For the text-containing cell, return its midpoint in [x, y] coordinate format. 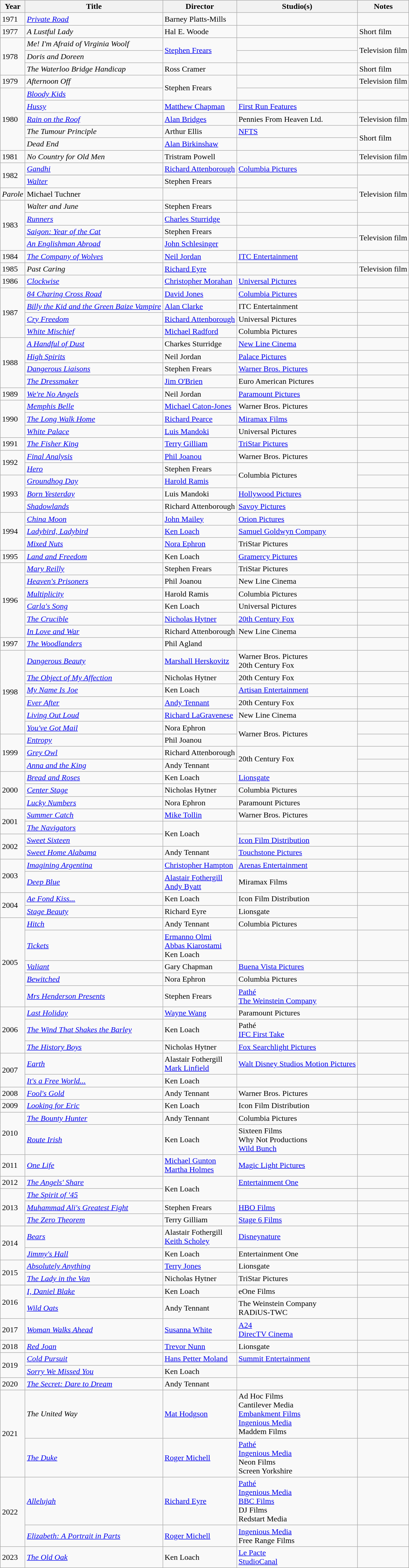
Carla's Song [94, 606]
Center Stage [94, 790]
Terry Jones [200, 1266]
Richard Pearce [200, 419]
Allelujah [94, 1501]
Looking for Eric [94, 1106]
Title [94, 7]
Stage Beauty [94, 911]
Imagining Argentina [94, 865]
Gandhi [94, 169]
HBO Films [297, 1207]
1978 [12, 56]
The Crucible [94, 619]
2019 [12, 1365]
eOne Films [297, 1291]
1985 [12, 269]
1994 [12, 531]
Past Caring [94, 269]
Alastair FothergillAndy Byatt [200, 882]
Hitch [94, 924]
Pennies From Heaven Ltd. [297, 119]
The Dressmaker [94, 381]
Alastair FothergillMark Linfield [200, 1064]
Magic Light Pictures [297, 1165]
Last Holiday [94, 1013]
Doris and Doreen [94, 56]
1992 [12, 463]
Me! I'm Afraid of Virginia Woolf [94, 44]
The United Way [94, 1414]
Hans Petter Moland [200, 1359]
The Zero Theorem [94, 1220]
One Life [94, 1165]
Stage 6 Films [297, 1220]
Director [200, 7]
Rain on the Roof [94, 119]
Charles Sturridge [200, 219]
The Angels' Share [94, 1182]
The Weinstein CompanyRADiUS-TWC [297, 1308]
Bears [94, 1236]
Bloody Kids [94, 94]
Mike Tollin [200, 815]
Born Yesterday [94, 494]
Warner Bros. Pictures20th Century Fox [297, 661]
Dead End [94, 144]
Mixed Nuts [94, 544]
Savoy Pictures [297, 506]
A Handful of Dust [94, 344]
2008 [12, 1093]
Summer Catch [94, 815]
2009 [12, 1106]
Susanna White [200, 1330]
Earth [94, 1064]
Touchstone Pictures [297, 853]
Jimmy's Hall [94, 1254]
The Spirit of '45 [94, 1195]
Disneynature [297, 1236]
Groundhog Day [94, 481]
The Company of Wolves [94, 256]
1995 [12, 556]
Year [12, 7]
Trevor Nunn [200, 1346]
Jim O'Brien [200, 381]
Orion Pictures [297, 519]
Runners [94, 219]
Palace Pictures [297, 356]
John Mailey [200, 519]
2003 [12, 876]
The History Boys [94, 1047]
Hussy [94, 106]
Cold Pursuit [94, 1359]
2022 [12, 1512]
Fox Searchlight Pictures [297, 1047]
Elizabeth: A Portrait in Parts [94, 1536]
Bewitched [94, 979]
PathéIFC First Take [297, 1030]
Barney Platts-Mills [200, 19]
2016 [12, 1302]
2007 [12, 1070]
Samuel Goldwyn Company [297, 531]
Entropy [94, 740]
Gary Chapman [200, 967]
1984 [12, 256]
2000 [12, 790]
Alan Birkinshaw [200, 144]
1982 [12, 175]
Sweet Sixteen [94, 840]
2001 [12, 821]
I, Daniel Blake [94, 1291]
Muhammad Ali's Greatest Fight [94, 1207]
Fool's Gold [94, 1093]
1991 [12, 444]
Michael Tuchner [94, 194]
Le Pacte StudioCanal [297, 1557]
Grey Owl [94, 752]
Christopher Morahan [200, 281]
An Englishman Abroad [94, 244]
Route Irish [94, 1140]
Arthur Ellis [200, 131]
Tristram Powell [200, 157]
No Country for Old Men [94, 157]
Absolutely Anything [94, 1266]
Phil Agland [200, 644]
Dangerous Beauty [94, 661]
A24DirecTV Cinema [297, 1330]
NFTS [297, 131]
The Bounty Hunter [94, 1118]
2011 [12, 1165]
1979 [12, 81]
Pathé Ingenious Media Neon Films Screen Yorkshire [297, 1458]
John Schlesinger [200, 244]
Summit Entertainment [297, 1359]
2012 [12, 1182]
Sixteen Films Why Not Productions Wild Bunch [297, 1140]
Notes [383, 7]
1993 [12, 494]
Mary Reilly [94, 569]
Sweet Home Alabama [94, 853]
1986 [12, 281]
2005 [12, 962]
2013 [12, 1207]
1989 [12, 394]
2010 [12, 1133]
Final Analysis [94, 456]
Michael Caton-Jones [200, 406]
Shadowlands [94, 506]
Land and Freedom [94, 556]
1999 [12, 752]
The Long Walk Home [94, 419]
2020 [12, 1384]
1997 [12, 644]
1987 [12, 313]
The Object of My Affection [94, 678]
A Lustful Lady [94, 32]
Ross Cramer [200, 69]
The Woodlanders [94, 644]
Artisan Entertainment [297, 690]
Arenas Entertainment [297, 865]
Living Out Loud [94, 715]
Hero [94, 469]
Lucky Numbers [94, 803]
2021 [12, 1433]
The Waterloo Bridge Handicap [94, 69]
1988 [12, 362]
Pathé Ingenious Media BBC Films DJ Films Redstart Media [297, 1501]
Heaven's Prisoners [94, 581]
2006 [12, 1030]
Buena Vista Pictures [297, 967]
Afternoon Off [94, 81]
1990 [12, 419]
Ae Fond Kiss... [94, 899]
Gramercy Pictures [297, 556]
White Palace [94, 431]
The Duke [94, 1458]
2018 [12, 1346]
In Love and War [94, 631]
Memphis Belle [94, 406]
2023 [12, 1557]
You've Got Mail [94, 728]
The Fisher King [94, 444]
2004 [12, 905]
Mrs Henderson Presents [94, 996]
The Wind That Shakes the Barley [94, 1030]
David Jones [200, 294]
The Secret: Dare to Dream [94, 1384]
Walter and June [94, 207]
1977 [12, 32]
Ermanno OlmiAbbas KiarostamiKen Loach [200, 945]
Billy the Kid and the Green Baize Vampire [94, 306]
1980 [12, 119]
1981 [12, 157]
Walter [94, 182]
The Tumour Principle [94, 131]
Michael Radford [200, 331]
1971 [12, 19]
Clockwise [94, 281]
High Spirits [94, 356]
Studio(s) [297, 7]
The Old Oak [94, 1557]
2017 [12, 1330]
PathéThe Weinstein Company [297, 996]
2002 [12, 846]
Cry Freedom [94, 319]
1996 [12, 600]
Ladybird, Ladybird [94, 531]
White Mischief [94, 331]
2015 [12, 1273]
Ever After [94, 703]
Ad Hoc Films Cantilever Media Embankment Films Ingenious Media Maddem Films [297, 1414]
Hal E. Woode [200, 32]
The Navigators [94, 828]
Valiant [94, 967]
Wayne Wang [200, 1013]
My Name Is Joe [94, 690]
Alan Bridges [200, 119]
Hollywood Pictures [297, 494]
The Lady in the Van [94, 1279]
Parole [12, 194]
China Moon [94, 519]
Anna and the King [94, 765]
Euro American Pictures [297, 381]
Richard LaGravenese [200, 715]
It's a Free World... [94, 1081]
Christopher Hampton [200, 865]
Walt Disney Studios Motion Pictures [297, 1064]
Red Joan [94, 1346]
Deep Blue [94, 882]
Wild Oats [94, 1308]
Multiplicity [94, 594]
Sorry We Missed You [94, 1371]
Dangerous Liaisons [94, 369]
Alastair FothergillKeith Scholey [200, 1236]
Michael GuntonMartha Holmes [200, 1165]
Tickets [94, 945]
Alan Clarke [200, 306]
2014 [12, 1243]
Saigon: Year of the Cat [94, 231]
Charkes Sturridge [200, 344]
Mat Hodgson [200, 1414]
Marshall Herskovitz [200, 661]
Woman Walks Ahead [94, 1330]
First Run Features [297, 106]
1998 [12, 692]
We're No Angels [94, 394]
1983 [12, 225]
Matthew Chapman [200, 106]
Private Road [94, 19]
84 Charing Cross Road [94, 294]
Bread and Roses [94, 778]
Ingenious Media Free Range Films [297, 1536]
